Detect which cell encompasses the target text, then output its (X, Y) center coordinate. 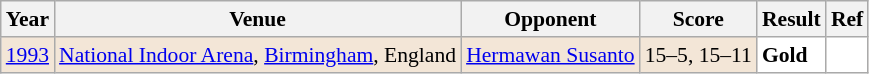
Venue (258, 19)
15–5, 15–11 (698, 55)
1993 (28, 55)
Year (28, 19)
Gold (792, 55)
National Indoor Arena, Birmingham, England (258, 55)
Hermawan Susanto (550, 55)
Result (792, 19)
Score (698, 19)
Ref (847, 19)
Opponent (550, 19)
